Provide the [X, Y] coordinate of the cell's center where the given text is located.  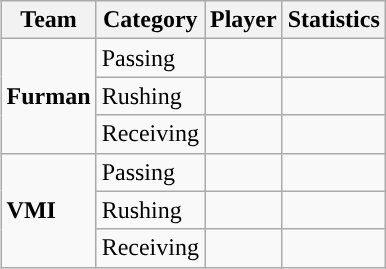
VMI [48, 210]
Statistics [334, 20]
Player [243, 20]
Category [150, 20]
Furman [48, 96]
Team [48, 20]
